Determine the (X, Y) coordinate at the center of the cell enclosing the given text.  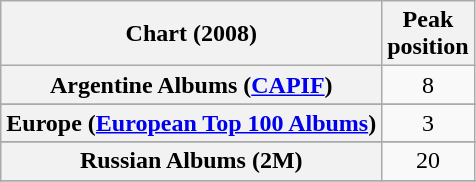
Peakposition (428, 34)
Argentine Albums (CAPIF) (192, 85)
3 (428, 123)
Europe (European Top 100 Albums) (192, 123)
8 (428, 85)
20 (428, 161)
Chart (2008) (192, 34)
Russian Albums (2M) (192, 161)
